Identify which cell holds the provided text, then report its [X, Y] central coordinate. 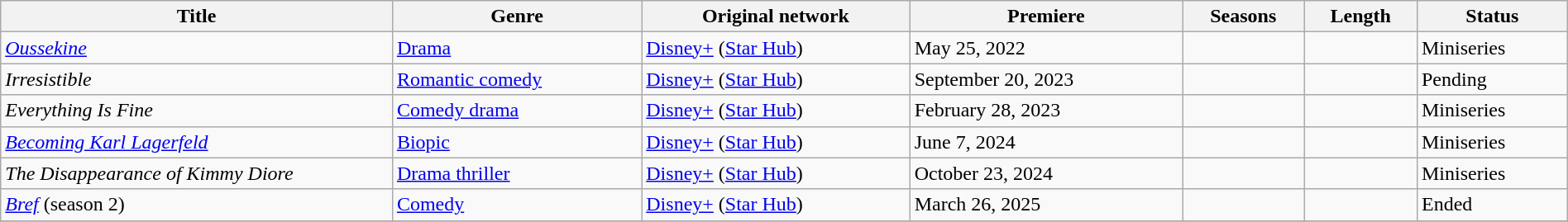
Irresistible [197, 79]
Oussekine [197, 48]
Seasons [1244, 17]
Pending [1492, 79]
Comedy [516, 205]
Length [1361, 17]
March 26, 2025 [1045, 205]
June 7, 2024 [1045, 142]
Original network [776, 17]
Status [1492, 17]
Romantic comedy [516, 79]
Drama thriller [516, 173]
Premiere [1045, 17]
Drama [516, 48]
February 28, 2023 [1045, 111]
Ended [1492, 205]
May 25, 2022 [1045, 48]
Biopic [516, 142]
Becoming Karl Lagerfeld [197, 142]
Title [197, 17]
Everything Is Fine [197, 111]
Comedy drama [516, 111]
The Disappearance of Kimmy Diore [197, 173]
September 20, 2023 [1045, 79]
Bref (season 2) [197, 205]
October 23, 2024 [1045, 173]
Genre [516, 17]
